Detect which cell encompasses the target text, then output its [x, y] center coordinate. 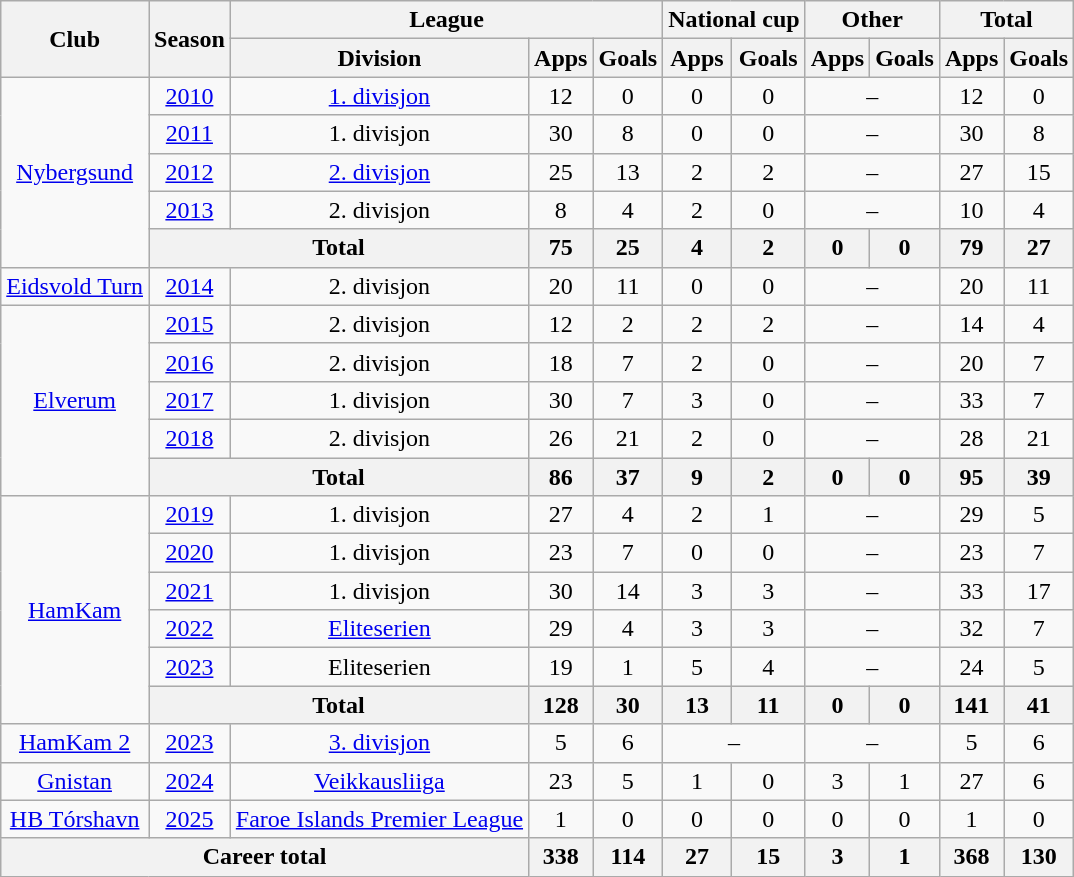
368 [971, 857]
2014 [190, 286]
114 [628, 857]
2022 [190, 629]
Club [75, 39]
3. divisjon [379, 743]
2013 [190, 210]
95 [971, 477]
2021 [190, 591]
2011 [190, 134]
17 [1039, 591]
HamKam [75, 610]
39 [1039, 477]
19 [561, 667]
Gnistan [75, 781]
86 [561, 477]
338 [561, 857]
10 [971, 210]
2024 [190, 781]
Other [872, 20]
League [446, 20]
75 [561, 248]
Eidsvold Turn [75, 286]
2015 [190, 324]
41 [1039, 705]
130 [1039, 857]
26 [561, 438]
HamKam 2 [75, 743]
2020 [190, 553]
24 [971, 667]
9 [697, 477]
2018 [190, 438]
37 [628, 477]
2025 [190, 819]
Division [379, 58]
National cup [734, 20]
Nybergsund [75, 172]
141 [971, 705]
2019 [190, 515]
Faroe Islands Premier League [379, 819]
18 [561, 362]
Season [190, 39]
2017 [190, 400]
79 [971, 248]
2016 [190, 362]
HB Tórshavn [75, 819]
32 [971, 629]
Career total [265, 857]
Elverum [75, 400]
28 [971, 438]
128 [561, 705]
2010 [190, 96]
2012 [190, 172]
Veikkausliiga [379, 781]
